Return the [x, y] coordinate for the center point of the cell that contains the specified text.  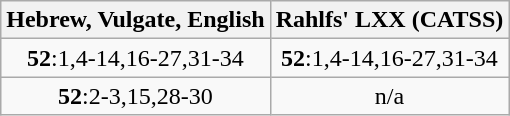
52:2-3,15,28-30 [136, 96]
Hebrew, Vulgate, English [136, 20]
Rahlfs' LXX (CATSS) [390, 20]
n/a [390, 96]
